Extract the [x, y] coordinate from the center of the cell holding the provided text.  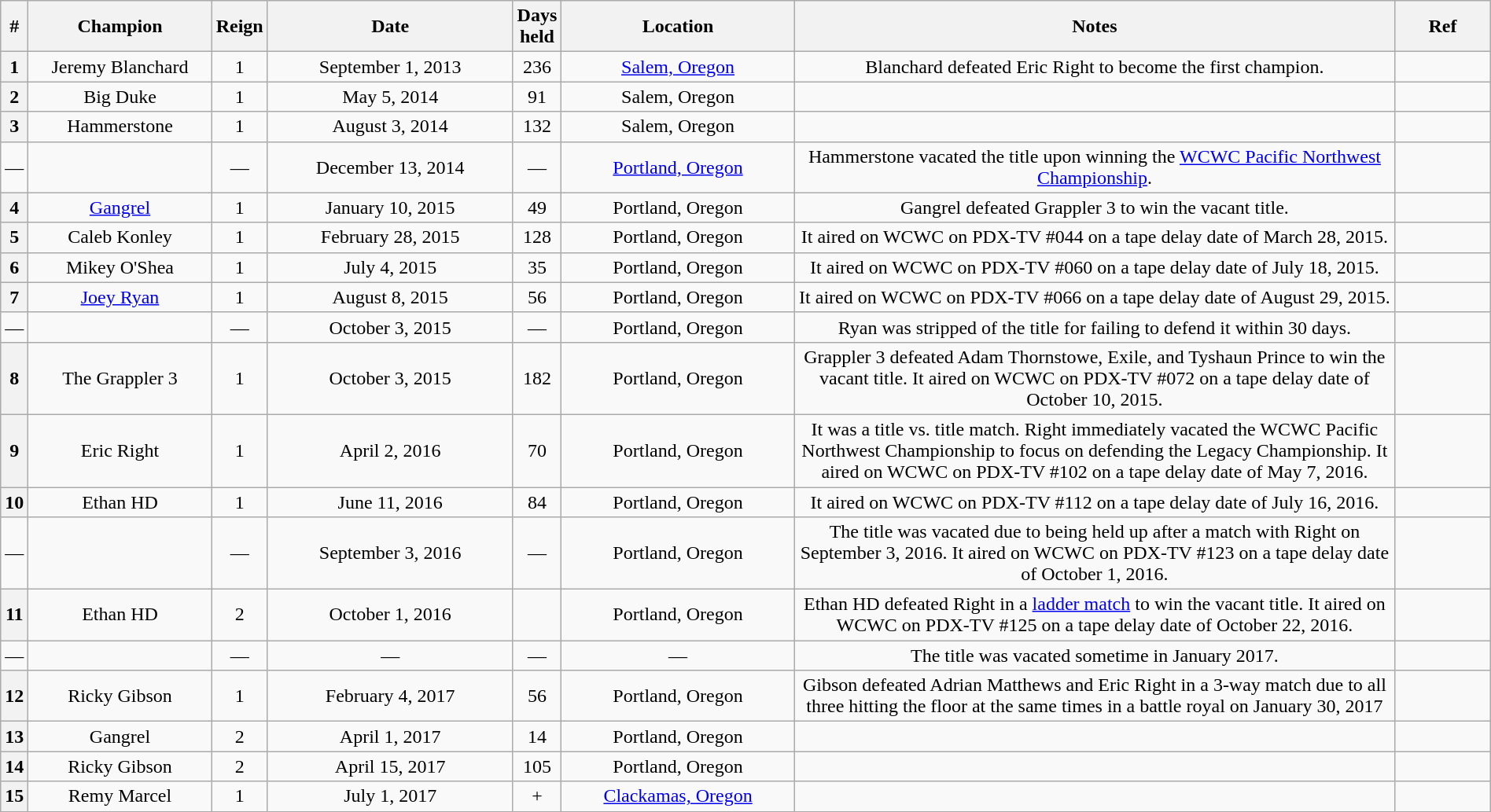
12 [14, 696]
236 [537, 67]
70 [537, 450]
# [14, 27]
January 10, 2015 [390, 208]
5 [14, 237]
April 2, 2016 [390, 450]
December 13, 2014 [390, 167]
128 [537, 237]
July 4, 2015 [390, 267]
7 [14, 297]
August 8, 2015 [390, 297]
182 [537, 378]
Jeremy Blanchard [120, 67]
35 [537, 267]
3 [14, 127]
4 [14, 208]
11 [14, 615]
Eric Right [120, 450]
132 [537, 127]
15 [14, 796]
The Grappler 3 [120, 378]
Hammerstone [120, 127]
105 [537, 766]
September 1, 2013 [390, 67]
June 11, 2016 [390, 502]
6 [14, 267]
Big Duke [120, 97]
91 [537, 97]
Notes [1095, 27]
Clackamas, Oregon [678, 796]
Reign [239, 27]
Caleb Konley [120, 237]
Remy Marcel [120, 796]
It aired on WCWC on PDX-TV #066 on a tape delay date of August 29, 2015. [1095, 297]
July 1, 2017 [390, 796]
Champion [120, 27]
April 15, 2017 [390, 766]
Ryan was stripped of the title for failing to defend it within 30 days. [1095, 327]
13 [14, 737]
10 [14, 502]
The title was vacated sometime in January 2017. [1095, 656]
84 [537, 502]
August 3, 2014 [390, 127]
Location [678, 27]
February 4, 2017 [390, 696]
Gangrel defeated Grappler 3 to win the vacant title. [1095, 208]
It aired on WCWC on PDX-TV #060 on a tape delay date of July 18, 2015. [1095, 267]
Blanchard defeated Eric Right to become the first champion. [1095, 67]
49 [537, 208]
Ethan HD defeated Right in a ladder match to win the vacant title. It aired on WCWC on PDX-TV #125 on a tape delay date of October 22, 2016. [1095, 615]
May 5, 2014 [390, 97]
Hammerstone vacated the title upon winning the WCWC Pacific Northwest Championship. [1095, 167]
Ref [1443, 27]
It aired on WCWC on PDX-TV #044 on a tape delay date of March 28, 2015. [1095, 237]
Days held [537, 27]
Date [390, 27]
9 [14, 450]
February 28, 2015 [390, 237]
April 1, 2017 [390, 737]
Joey Ryan [120, 297]
Mikey O'Shea [120, 267]
8 [14, 378]
October 1, 2016 [390, 615]
September 3, 2016 [390, 553]
It aired on WCWC on PDX-TV #112 on a tape delay date of July 16, 2016. [1095, 502]
+ [537, 796]
